Identify which cell holds the provided text, then report its [x, y] central coordinate. 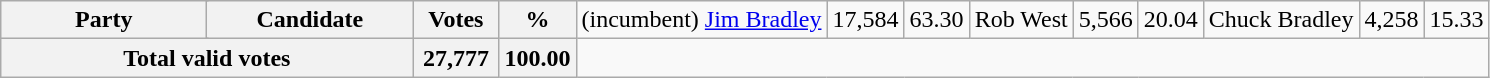
Candidate [310, 20]
Party [104, 20]
20.04 [1170, 20]
100.00 [538, 58]
63.30 [936, 20]
Chuck Bradley [1281, 20]
Total valid votes [207, 58]
27,777 [456, 58]
17,584 [866, 20]
15.33 [1456, 20]
Votes [456, 20]
(incumbent) Jim Bradley [702, 20]
Rob West [1021, 20]
% [538, 20]
5,566 [1106, 20]
4,258 [1392, 20]
